Detect which cell encompasses the target text, then output its (x, y) center coordinate. 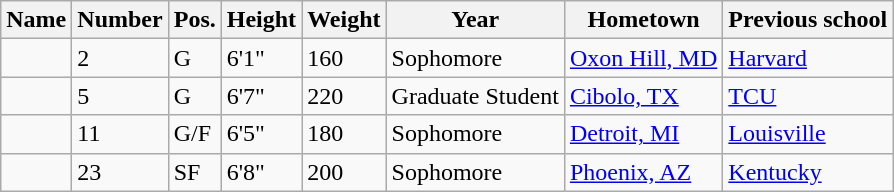
Pos. (194, 20)
Height (261, 20)
TCU (808, 96)
Oxon Hill, MD (643, 58)
Graduate Student (475, 96)
Phoenix, AZ (643, 172)
SF (194, 172)
200 (344, 172)
11 (120, 134)
5 (120, 96)
Name (36, 20)
Cibolo, TX (643, 96)
6'7" (261, 96)
Year (475, 20)
6'5" (261, 134)
160 (344, 58)
23 (120, 172)
Previous school (808, 20)
6'1" (261, 58)
Kentucky (808, 172)
6'8" (261, 172)
2 (120, 58)
Detroit, MI (643, 134)
Hometown (643, 20)
Number (120, 20)
220 (344, 96)
Harvard (808, 58)
Weight (344, 20)
180 (344, 134)
G/F (194, 134)
Louisville (808, 134)
